Capture the cell that displays the provided text and extract its [X, Y] central coordinate. 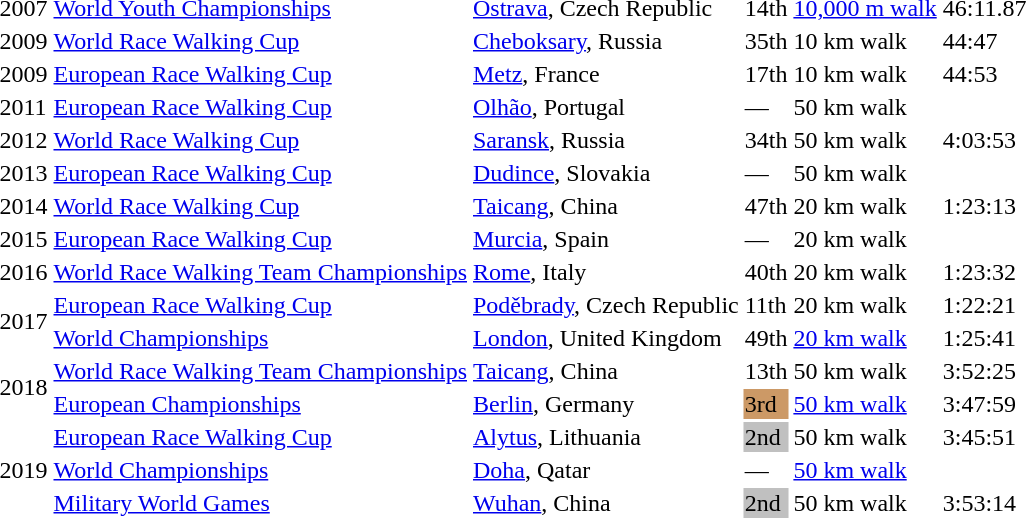
11th [766, 305]
3rd [766, 404]
Dudince, Slovakia [606, 173]
Metz, France [606, 74]
Cheboksary, Russia [606, 41]
Wuhan, China [606, 503]
Olhão, Portugal [606, 107]
34th [766, 140]
17th [766, 74]
European Championships [260, 404]
49th [766, 338]
47th [766, 206]
40th [766, 272]
Doha, Qatar [606, 470]
Military World Games [260, 503]
13th [766, 371]
Alytus, Lithuania [606, 437]
Rome, Italy [606, 272]
Berlin, Germany [606, 404]
Murcia, Spain [606, 239]
London, United Kingdom [606, 338]
35th [766, 41]
Saransk, Russia [606, 140]
Poděbrady, Czech Republic [606, 305]
